From the cell containing the given text, extract its center point as (x, y) coordinate. 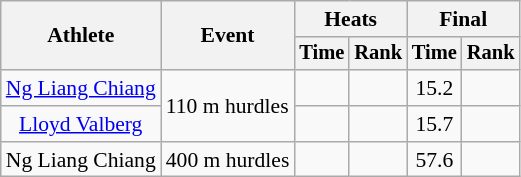
Event (228, 36)
Lloyd Valberg (81, 124)
Final (463, 19)
Athlete (81, 36)
Ng Liang Chiang (81, 88)
15.2 (434, 88)
Heats (350, 19)
15.7 (434, 124)
110 m hurdles (228, 106)
